Search for the cell housing the specified text and yield its (X, Y) center coordinate. 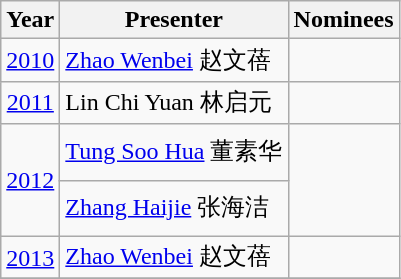
Tung Soo Hua 董素华 (174, 152)
Presenter (174, 20)
Lin Chi Yuan 林启元 (174, 102)
Zhang Haijie 张海洁 (174, 208)
2012 (30, 180)
2010 (30, 60)
2013 (30, 258)
2011 (30, 102)
Nominees (344, 20)
Year (30, 20)
